Capture the cell that displays the provided text and extract its (X, Y) central coordinate. 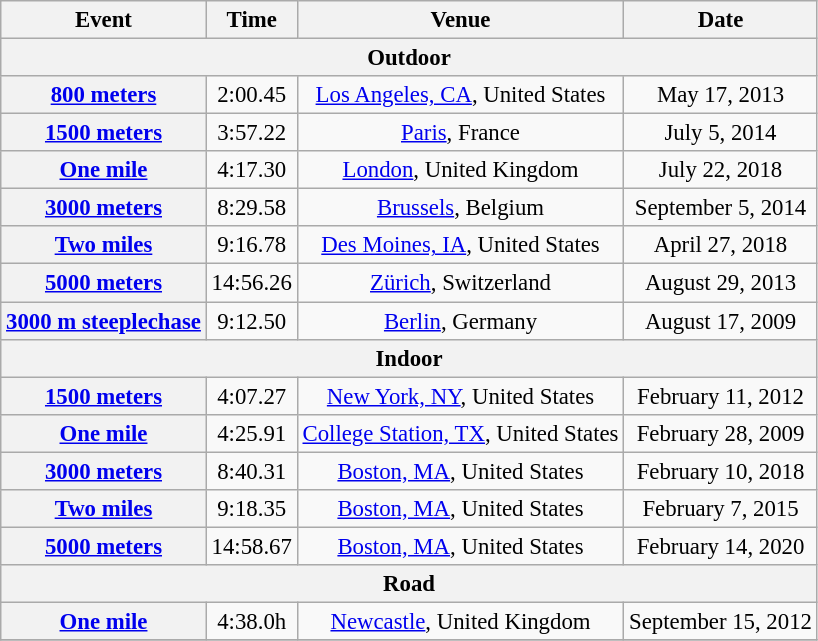
September 5, 2014 (720, 208)
Berlin, Germany (460, 321)
4:38.0h (252, 621)
9:16.78 (252, 245)
February 10, 2018 (720, 471)
Outdoor (409, 58)
Indoor (409, 358)
Des Moines, IA, United States (460, 245)
May 17, 2013 (720, 95)
Los Angeles, CA, United States (460, 95)
9:12.50 (252, 321)
4:07.27 (252, 396)
8:40.31 (252, 471)
3:57.22 (252, 133)
Brussels, Belgium (460, 208)
Paris, France (460, 133)
August 17, 2009 (720, 321)
July 22, 2018 (720, 170)
Road (409, 584)
800 meters (104, 95)
4:25.91 (252, 433)
4:17.30 (252, 170)
September 15, 2012 (720, 621)
New York, NY, United States (460, 396)
February 14, 2020 (720, 546)
Event (104, 20)
Zürich, Switzerland (460, 283)
14:56.26 (252, 283)
April 27, 2018 (720, 245)
February 11, 2012 (720, 396)
Date (720, 20)
Time (252, 20)
8:29.58 (252, 208)
August 29, 2013 (720, 283)
London, United Kingdom (460, 170)
Venue (460, 20)
3000 m steeplechase (104, 321)
2:00.45 (252, 95)
9:18.35 (252, 509)
February 7, 2015 (720, 509)
Newcastle, United Kingdom (460, 621)
February 28, 2009 (720, 433)
July 5, 2014 (720, 133)
14:58.67 (252, 546)
College Station, TX, United States (460, 433)
